Detect which cell encompasses the target text, then output its (x, y) center coordinate. 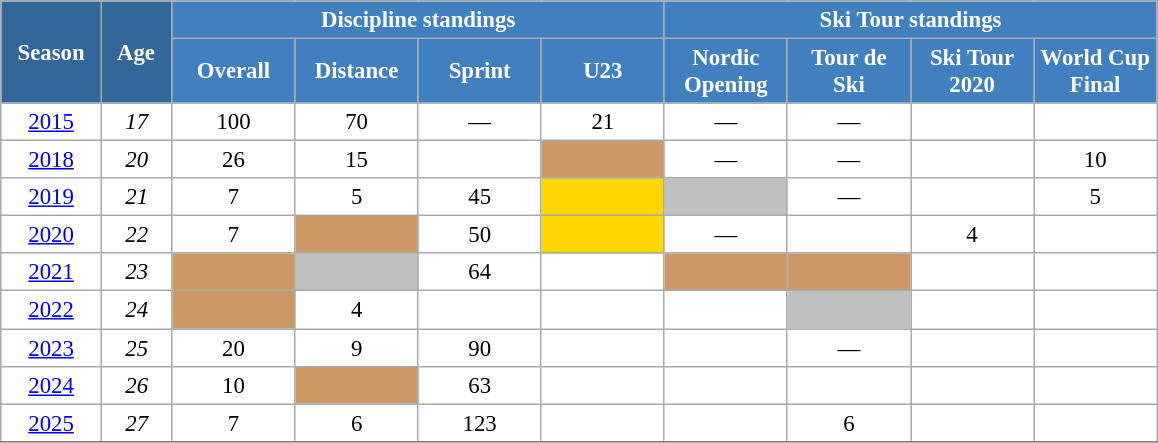
24 (136, 310)
World CupFinal (1096, 72)
Ski Tour2020 (972, 72)
Ski Tour standings (910, 20)
2023 (52, 348)
Tour deSki (848, 72)
70 (356, 122)
100 (234, 122)
9 (356, 348)
Season (52, 52)
2022 (52, 310)
64 (480, 273)
2025 (52, 423)
2018 (52, 160)
45 (480, 197)
NordicOpening (726, 72)
2024 (52, 385)
90 (480, 348)
17 (136, 122)
Overall (234, 72)
63 (480, 385)
2021 (52, 273)
22 (136, 235)
2020 (52, 235)
27 (136, 423)
123 (480, 423)
Sprint (480, 72)
U23 (602, 72)
25 (136, 348)
15 (356, 160)
Discipline standings (418, 20)
50 (480, 235)
23 (136, 273)
Distance (356, 72)
2015 (52, 122)
2019 (52, 197)
Age (136, 52)
